For the text-containing cell, return its midpoint in [x, y] coordinate format. 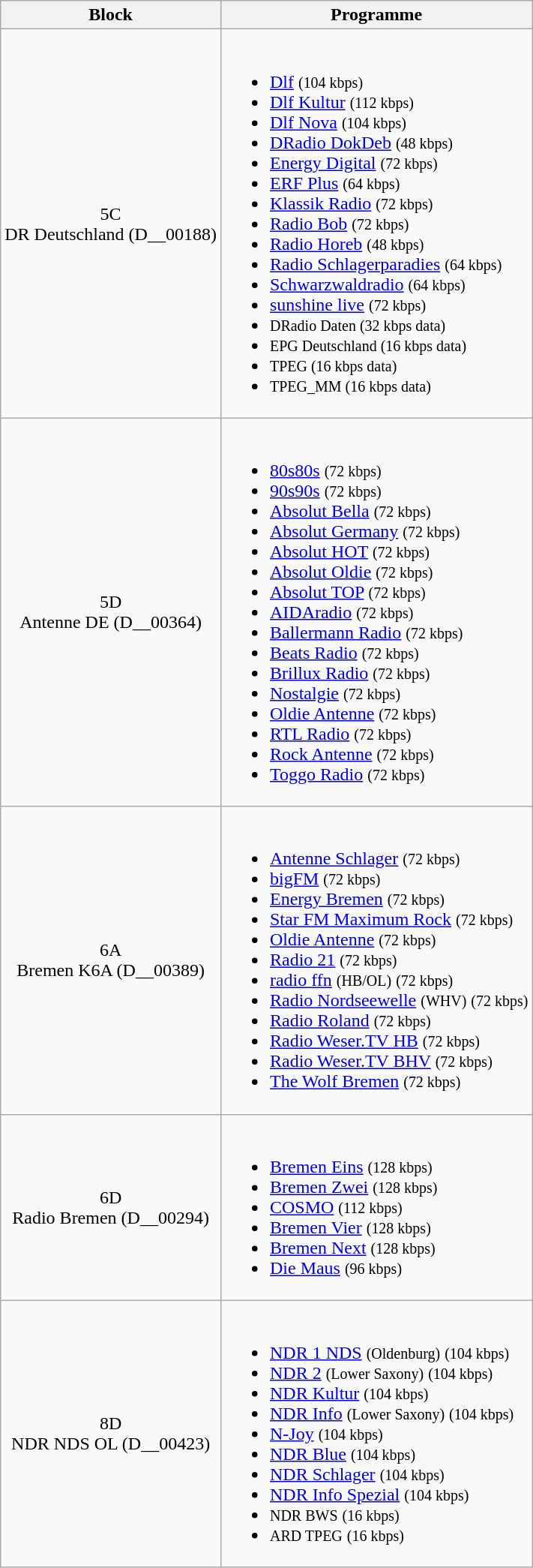
Block [111, 15]
6ABremen K6A (D__00389) [111, 960]
5DAntenne DE (D__00364) [111, 612]
8DNDR NDS OL (D__00423) [111, 1434]
Programme [376, 15]
5CDR Deutschland (D__00188) [111, 224]
Bremen Eins (128 kbps)Bremen Zwei (128 kbps)COSMO (112 kbps)Bremen Vier (128 kbps)Bremen Next (128 kbps)Die Maus (96 kbps) [376, 1207]
6DRadio Bremen (D__00294) [111, 1207]
